Search for the cell housing the specified text and yield its [x, y] center coordinate. 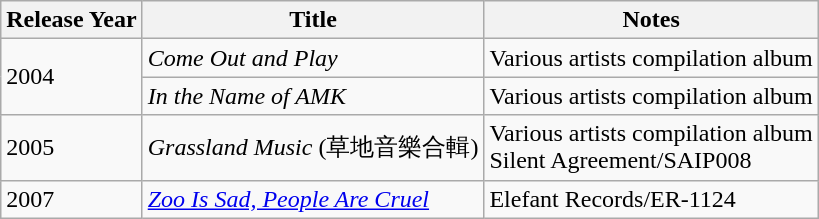
Title [313, 20]
Elefant Records/ER-1124 [651, 199]
2007 [72, 199]
Zoo Is Sad, People Are Cruel [313, 199]
2004 [72, 77]
In the Name of AMK [313, 96]
2005 [72, 148]
Various artists compilation albumSilent Agreement/SAIP008 [651, 148]
Grassland Music (草地音樂合輯) [313, 148]
Notes [651, 20]
Release Year [72, 20]
Come Out and Play [313, 58]
